For the text-containing cell, return its midpoint in (X, Y) coordinate format. 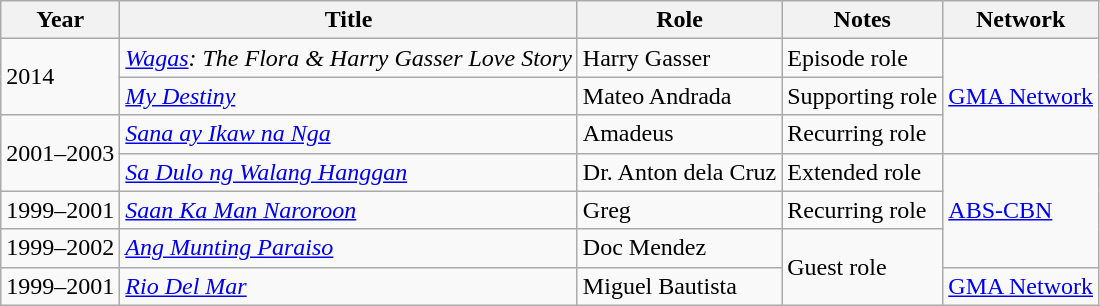
ABS-CBN (1021, 210)
Harry Gasser (679, 58)
My Destiny (349, 96)
Wagas: The Flora & Harry Gasser Love Story (349, 58)
Role (679, 20)
Greg (679, 210)
Network (1021, 20)
Supporting role (862, 96)
Doc Mendez (679, 248)
Mateo Andrada (679, 96)
Saan Ka Man Naroroon (349, 210)
Amadeus (679, 134)
Year (60, 20)
Dr. Anton dela Cruz (679, 172)
2014 (60, 77)
Rio Del Mar (349, 286)
1999–2002 (60, 248)
Guest role (862, 267)
Ang Munting Paraiso (349, 248)
Sana ay Ikaw na Nga (349, 134)
Extended role (862, 172)
Miguel Bautista (679, 286)
Notes (862, 20)
Title (349, 20)
2001–2003 (60, 153)
Sa Dulo ng Walang Hanggan (349, 172)
Episode role (862, 58)
